For the text-containing cell, return its midpoint in [X, Y] coordinate format. 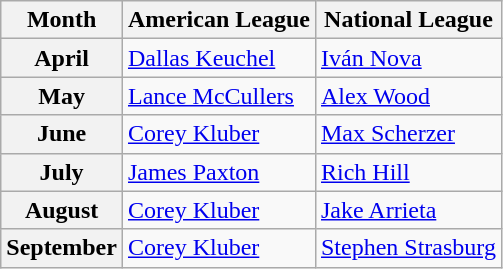
American League [218, 20]
June [62, 134]
Iván Nova [408, 58]
September [62, 248]
Stephen Strasburg [408, 248]
James Paxton [218, 172]
Alex Wood [408, 96]
National League [408, 20]
Dallas Keuchel [218, 58]
Max Scherzer [408, 134]
Lance McCullers [218, 96]
July [62, 172]
Month [62, 20]
April [62, 58]
May [62, 96]
Jake Arrieta [408, 210]
Rich Hill [408, 172]
August [62, 210]
